Locate the cell with the specified text and output its (X, Y) center coordinate. 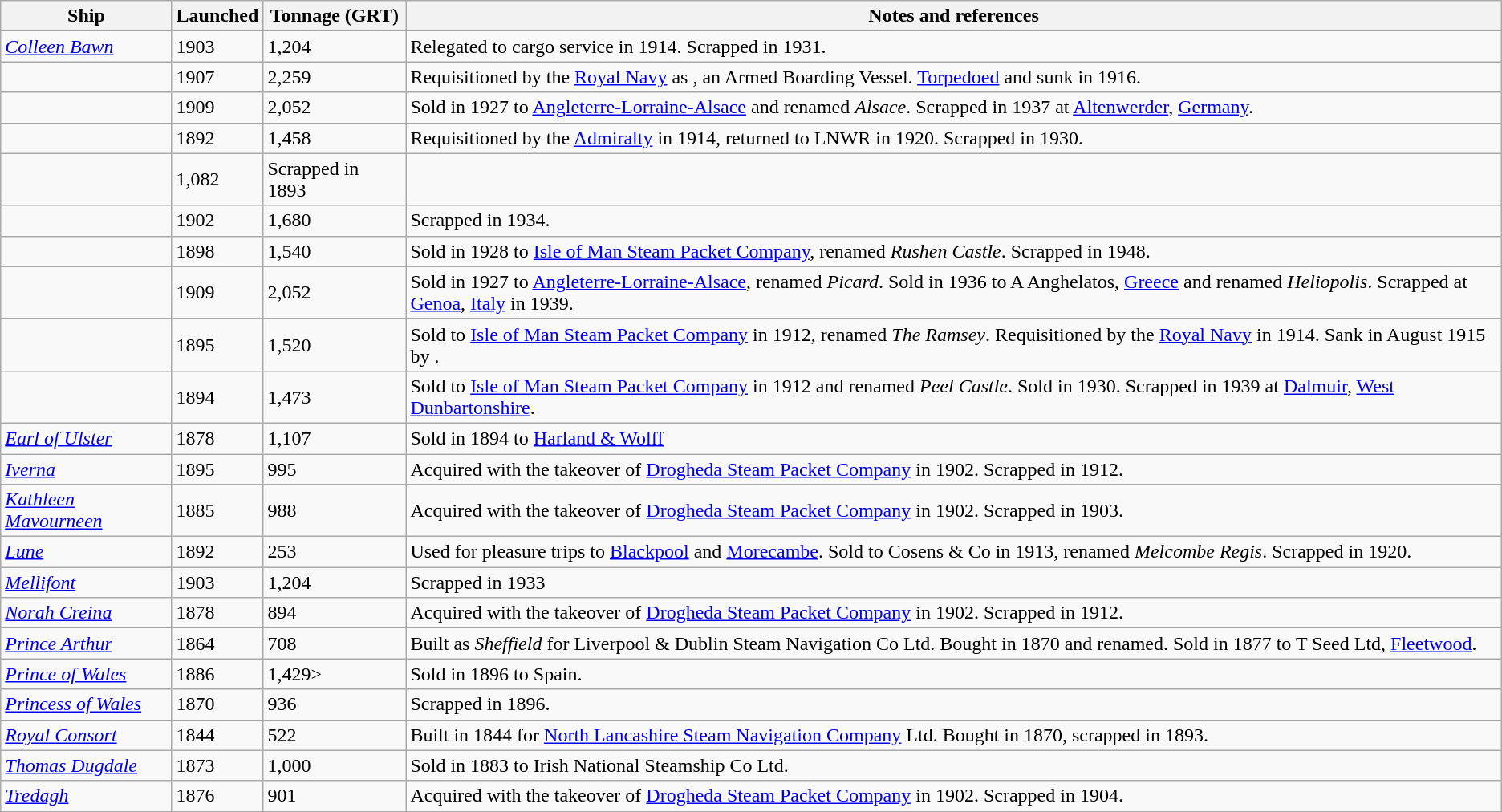
Sold in 1894 to Harland & Wolff (953, 438)
1,107 (335, 438)
1,458 (335, 138)
Built as Sheffield for Liverpool & Dublin Steam Navigation Co Ltd. Bought in 1870 and renamed. Sold in 1877 to T Seed Ltd, Fleetwood. (953, 644)
Scrapped in 1893 (335, 180)
1870 (217, 704)
Used for pleasure trips to Blackpool and Morecambe. Sold to Cosens & Co in 1913, renamed Melcombe Regis. Scrapped in 1920. (953, 552)
1,540 (335, 251)
1,520 (335, 345)
253 (335, 552)
708 (335, 644)
Scrapped in 1934. (953, 221)
Tonnage (GRT) (335, 16)
Relegated to cargo service in 1914. Scrapped in 1931. (953, 47)
Lune (87, 552)
Tredagh (87, 796)
894 (335, 613)
1,000 (335, 765)
Scrapped in 1933 (953, 583)
Sold in 1927 to Angleterre-Lorraine-Alsace and renamed Alsace. Scrapped in 1937 at Altenwerder, Germany. (953, 108)
Colleen Bawn (87, 47)
1886 (217, 674)
Acquired with the takeover of Drogheda Steam Packet Company in 1902. Scrapped in 1903. (953, 510)
Sold to Isle of Man Steam Packet Company in 1912, renamed The Ramsey. Requisitioned by the Royal Navy in 1914. Sank in August 1915 by . (953, 345)
1,680 (335, 221)
Royal Consort (87, 735)
Requisitioned by the Admiralty in 1914, returned to LNWR in 1920. Scrapped in 1930. (953, 138)
988 (335, 510)
1876 (217, 796)
Requisitioned by the Royal Navy as , an Armed Boarding Vessel. Torpedoed and sunk in 1916. (953, 77)
522 (335, 735)
1898 (217, 251)
1873 (217, 765)
Iverna (87, 469)
1,429> (335, 674)
Mellifont (87, 583)
Kathleen Mavourneen (87, 510)
Sold in 1896 to Spain. (953, 674)
995 (335, 469)
Ship (87, 16)
1,473 (335, 396)
936 (335, 704)
1885 (217, 510)
1902 (217, 221)
Prince of Wales (87, 674)
1844 (217, 735)
Acquired with the takeover of Drogheda Steam Packet Company in 1902. Scrapped in 1904. (953, 796)
Norah Creina (87, 613)
1907 (217, 77)
1864 (217, 644)
Sold in 1883 to Irish National Steamship Co Ltd. (953, 765)
2,259 (335, 77)
Thomas Dugdale (87, 765)
Scrapped in 1896. (953, 704)
Launched (217, 16)
901 (335, 796)
Earl of Ulster (87, 438)
1894 (217, 396)
Sold in 1928 to Isle of Man Steam Packet Company, renamed Rushen Castle. Scrapped in 1948. (953, 251)
Notes and references (953, 16)
Built in 1844 for North Lancashire Steam Navigation Company Ltd. Bought in 1870, scrapped in 1893. (953, 735)
1,082 (217, 180)
Sold to Isle of Man Steam Packet Company in 1912 and renamed Peel Castle. Sold in 1930. Scrapped in 1939 at Dalmuir, West Dunbartonshire. (953, 396)
Princess of Wales (87, 704)
Prince Arthur (87, 644)
